Extract the (X, Y) coordinate from the center of the cell holding the provided text.  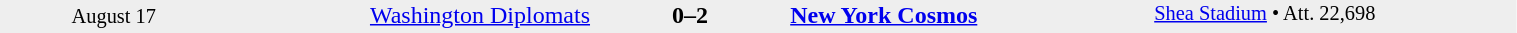
New York Cosmos (971, 15)
August 17 (114, 16)
Shea Stadium • Att. 22,698 (1335, 16)
Washington Diplomats (410, 15)
0–2 (690, 15)
